Determine the (X, Y) coordinate at the center of the cell enclosing the given text.  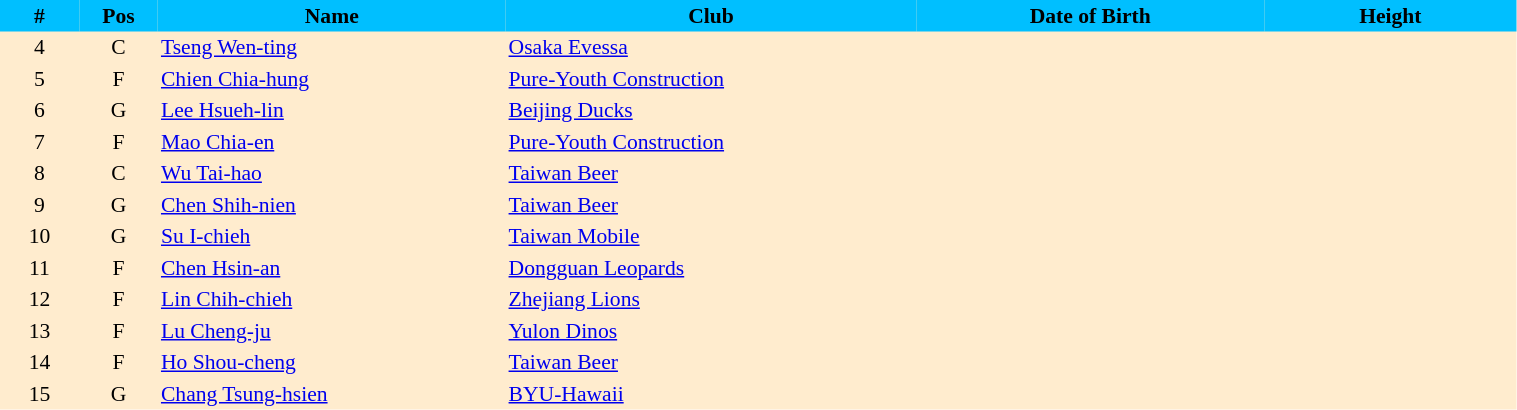
4 (40, 48)
8 (40, 174)
# (40, 16)
Ho Shou-cheng (332, 362)
Height (1390, 16)
Pos (118, 16)
9 (40, 205)
Su I-chieh (332, 236)
Lu Cheng-ju (332, 331)
Chien Chia-hung (332, 79)
Mao Chia-en (332, 142)
Chen Shih-nien (332, 205)
11 (40, 268)
14 (40, 362)
7 (40, 142)
Club (712, 16)
13 (40, 331)
Tseng Wen-ting (332, 48)
Osaka Evessa (712, 48)
Taiwan Mobile (712, 236)
Chang Tsung-hsien (332, 394)
10 (40, 236)
5 (40, 79)
BYU-Hawaii (712, 394)
Lin Chih-chieh (332, 300)
Zhejiang Lions (712, 300)
6 (40, 110)
15 (40, 394)
Lee Hsueh-lin (332, 110)
12 (40, 300)
Wu Tai-hao (332, 174)
Date of Birth (1090, 16)
Yulon Dinos (712, 331)
Name (332, 16)
Chen Hsin-an (332, 268)
Beijing Ducks (712, 110)
Dongguan Leopards (712, 268)
